Output the (X, Y) coordinate of the center of the cell containing the given text.  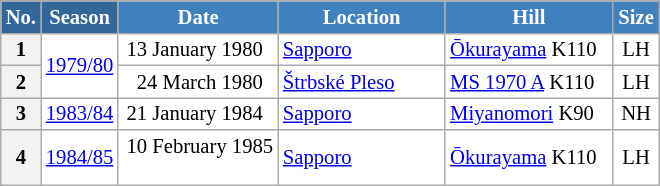
Location (362, 16)
1983/84 (80, 113)
Štrbské Pleso (362, 81)
2 (21, 81)
13 January 1980 (198, 49)
3 (21, 113)
1979/80 (80, 65)
10 February 1985 (198, 158)
No. (21, 16)
Hill (528, 16)
1984/85 (80, 158)
NH (636, 113)
1 (21, 49)
Season (80, 16)
21 January 1984 (198, 113)
4 (21, 158)
Size (636, 16)
Date (198, 16)
MS 1970 A K110 (528, 81)
Miyanomori K90 (528, 113)
24 March 1980 (198, 81)
